For the text-containing cell, return its midpoint in (X, Y) coordinate format. 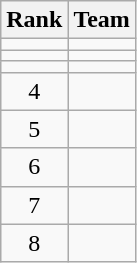
4 (34, 91)
8 (34, 243)
7 (34, 205)
Team (102, 20)
Rank (34, 20)
6 (34, 167)
5 (34, 129)
